Return the [x, y] coordinate for the center point of the cell that contains the specified text.  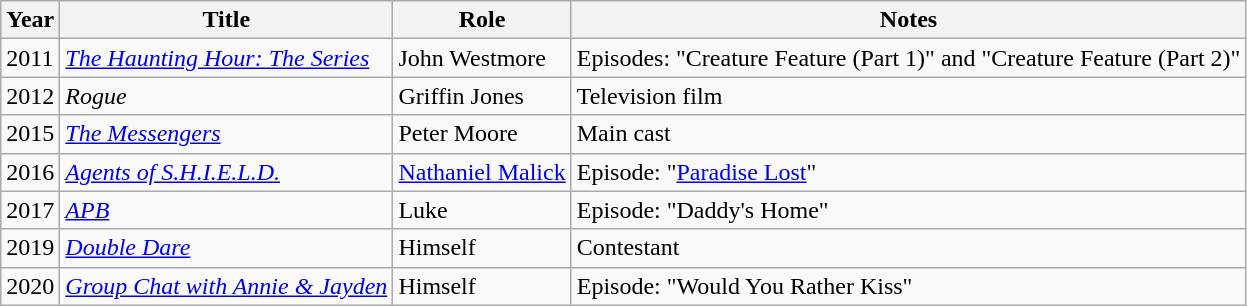
Griffin Jones [482, 96]
John Westmore [482, 58]
Rogue [226, 96]
Nathaniel Malick [482, 172]
Television film [908, 96]
APB [226, 210]
Title [226, 20]
Episode: "Paradise Lost" [908, 172]
Group Chat with Annie & Jayden [226, 286]
2019 [30, 248]
Main cast [908, 134]
2017 [30, 210]
Agents of S.H.I.E.L.D. [226, 172]
Double Dare [226, 248]
The Messengers [226, 134]
The Haunting Hour: The Series [226, 58]
2016 [30, 172]
Role [482, 20]
Peter Moore [482, 134]
2011 [30, 58]
Luke [482, 210]
Year [30, 20]
Episodes: "Creature Feature (Part 1)" and "Creature Feature (Part 2)" [908, 58]
2020 [30, 286]
Notes [908, 20]
Episode: "Would You Rather Kiss" [908, 286]
2015 [30, 134]
Contestant [908, 248]
Episode: "Daddy's Home" [908, 210]
2012 [30, 96]
